Scan for the cell matching the given text and deliver its (x, y) coordinate at center. 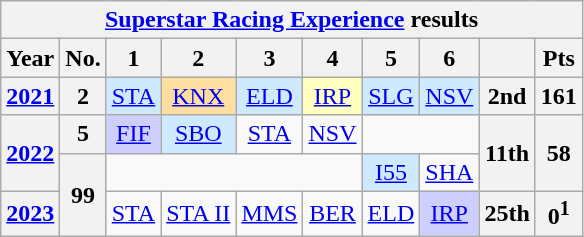
25th (507, 214)
I55 (391, 172)
01 (558, 214)
Superstar Racing Experience results (292, 20)
SHA (450, 172)
FIF (133, 134)
SBO (198, 134)
4 (332, 58)
STA II (198, 214)
2nd (507, 96)
BER (332, 214)
No. (83, 58)
Year (30, 58)
SLG (391, 96)
2022 (30, 153)
6 (450, 58)
KNX (198, 96)
Pts (558, 58)
161 (558, 96)
11th (507, 153)
3 (270, 58)
2021 (30, 96)
2023 (30, 214)
58 (558, 153)
1 (133, 58)
MMS (270, 214)
99 (83, 194)
